Output the (x, y) coordinate of the center of the cell containing the given text.  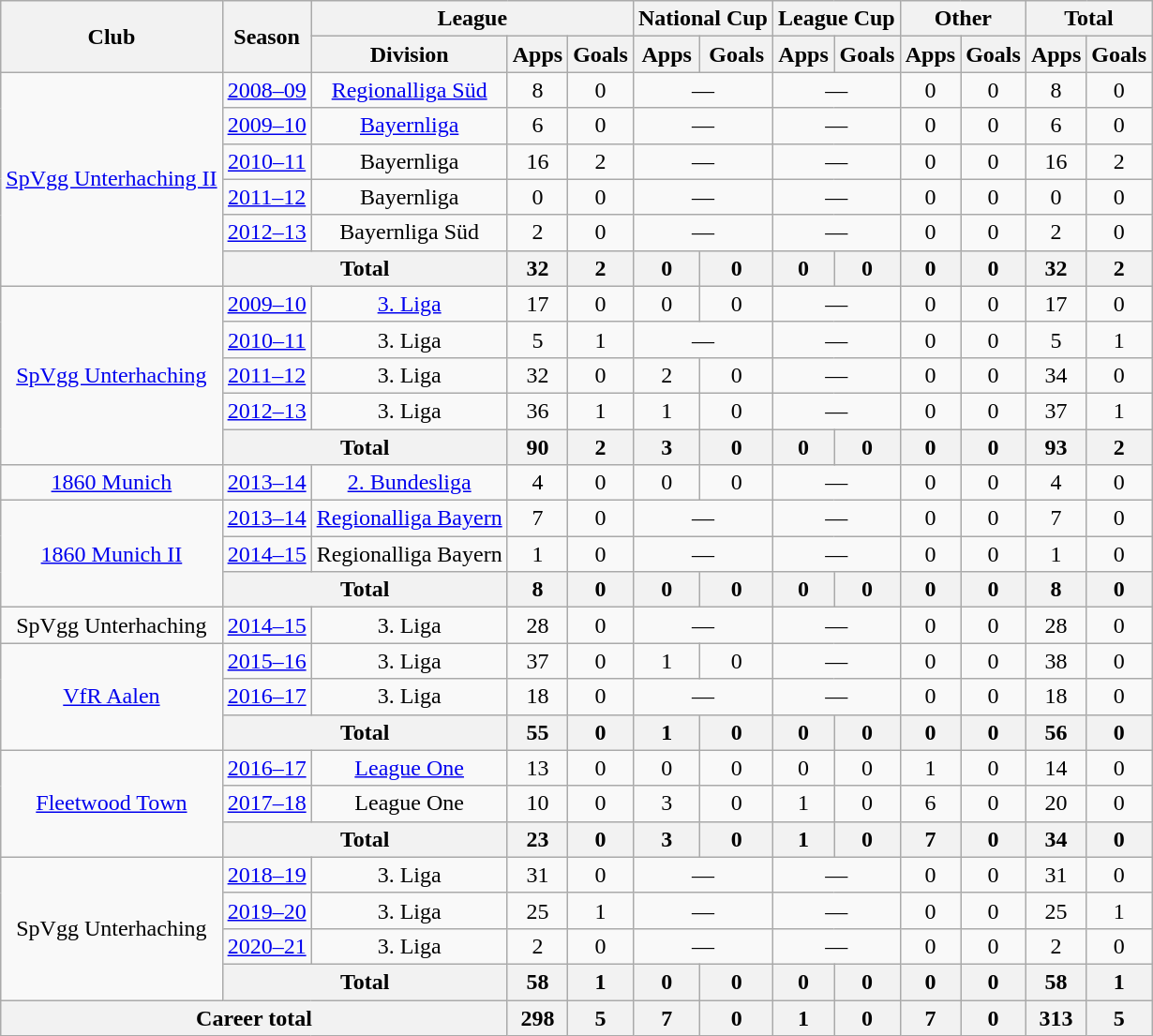
Other (963, 19)
Bayernliga Süd (409, 233)
55 (537, 732)
298 (537, 1017)
SpVgg Unterhaching II (112, 179)
Season (266, 37)
90 (537, 447)
Career total (254, 1017)
2020–21 (266, 946)
56 (1056, 732)
2018–19 (266, 875)
10 (537, 803)
38 (1056, 661)
Regionalliga Süd (409, 90)
1860 Munich II (112, 554)
2008–09 (266, 90)
League (472, 19)
313 (1056, 1017)
Club (112, 37)
93 (1056, 447)
Division (409, 54)
13 (537, 768)
2019–20 (266, 910)
23 (537, 839)
20 (1056, 803)
VfR Aalen (112, 697)
Fleetwood Town (112, 803)
2. Bundesliga (409, 483)
14 (1056, 768)
League Cup (836, 19)
2015–16 (266, 661)
1860 Munich (112, 483)
National Cup (703, 19)
36 (537, 411)
2017–18 (266, 803)
